Locate the cell with the specified text and output its (X, Y) center coordinate. 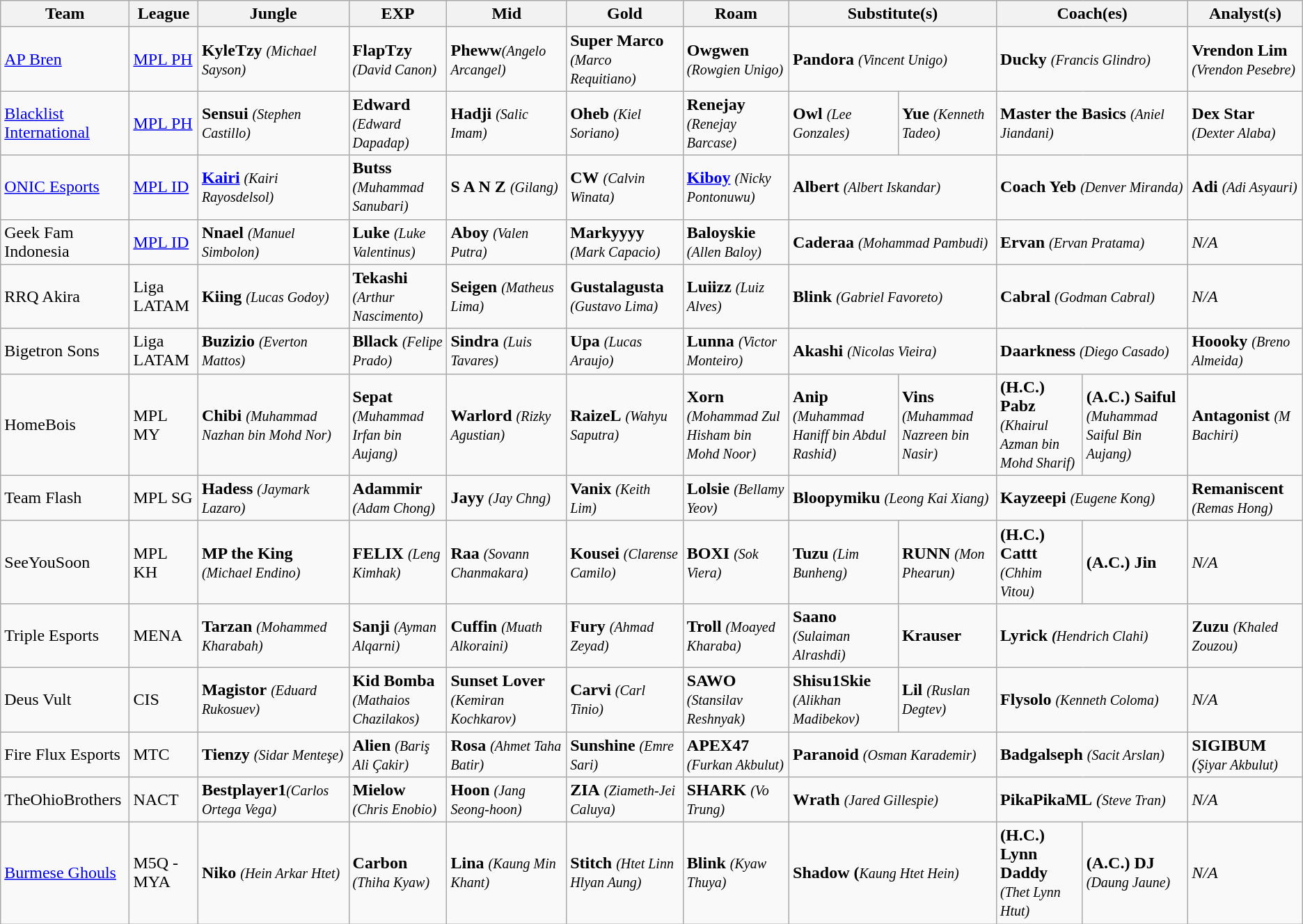
Tuzu (Lim Bunheng) (844, 562)
(H.C.) Lynn Daddy (Thet Lynn Htut) (1040, 873)
Bllack (Felipe Prado) (398, 351)
MTC (164, 754)
CIS (164, 699)
Coach Yeb (Denver Miranda) (1093, 187)
Markyyyy (Mark Capacio) (625, 242)
Carbon (Thiha Kyaw) (398, 873)
MENA (164, 635)
Bloopymiku (Leong Kai Xiang) (893, 498)
RUNN (Mon Phearun) (947, 562)
KyleTzy (Michael Sayson) (273, 59)
Butss (Muhammad Sanubari) (398, 187)
SeeYouSoon (65, 562)
SHARK (Vo Trung) (736, 800)
M5Q - MYA (164, 873)
TheOhioBrothers (65, 800)
Owl (Lee Gonzales) (844, 123)
Blink (Gabriel Favoreto) (893, 296)
MP the King (Michael Endino) (273, 562)
Mid (507, 14)
Blacklist International (65, 123)
Deus Vult (65, 699)
Fire Flux Esports (65, 754)
Vins (Muhammad Nazreen bin Nasir) (947, 424)
Carvi (Carl Tinio) (625, 699)
Blink (Kyaw Thuya) (736, 873)
APEX47 (Furkan Akbulut) (736, 754)
Oheb (Kiel Soriano) (625, 123)
Rosa (Ahmet Taha Batir) (507, 754)
Team (65, 14)
Magistor (Eduard Rukosuev) (273, 699)
Nnael (Manuel Simbolon) (273, 242)
(A.C.) Jin (1135, 562)
Upa (Lucas Araujo) (625, 351)
Kid Bomba (Mathaios Chazilakos) (398, 699)
Warlord (Rizky Agustian) (507, 424)
Hoon (Jang Seong-hoon) (507, 800)
Pandora (Vincent Unigo) (893, 59)
Xorn (Mohammad Zul Hisham bin Mohd Noor) (736, 424)
Shadow (Kaung Htet Hein) (893, 873)
(A.C.) Saiful (Muhammad Saiful Bin Aujang) (1135, 424)
Ervan (Ervan Pratama) (1093, 242)
S A N Z (Gilang) (507, 187)
Badgalseph (Sacit Arslan) (1093, 754)
MPL KH (164, 562)
Analyst(s) (1245, 14)
Hoooky (Breno Almeida) (1245, 351)
Ducky (Francis Glindro) (1093, 59)
Paranoid (Osman Karademir) (893, 754)
Seigen (Matheus Lima) (507, 296)
Jungle (273, 14)
Mielow (Chris Enobio) (398, 800)
PikaPikaML (Steve Tran) (1093, 800)
Chibi (Muhammad Nazhan bin Mohd Nor) (273, 424)
Hadji (Salic Imam) (507, 123)
Tienzy (Sidar Menteşe) (273, 754)
Bestplayer1(Carlos Ortega Vega) (273, 800)
EXP (398, 14)
Alien (Bariş Ali Çakir) (398, 754)
Master the Basics (Aniel Jiandani) (1093, 123)
Adammir (Adam Chong) (398, 498)
Sepat (Muhammad Irfan bin Aujang) (398, 424)
Caderaa (Mohammad Pambudi) (893, 242)
Super Marco (Marco Requitiano) (625, 59)
Jayy (Jay Chng) (507, 498)
Krauser (947, 635)
Tekashi (Arthur Nascimento) (398, 296)
FlapTzy (David Canon) (398, 59)
ONIC Esports (65, 187)
Lil (Ruslan Degtev) (947, 699)
Daarkness (Diego Casado) (1093, 351)
Sunshine (Emre Sari) (625, 754)
Albert (Albert Iskandar) (893, 187)
Shisu1Skie (Alikhan Madibekov) (844, 699)
Stitch (Htet Linn Hlyan Aung) (625, 873)
Akashi (Nicolas Vieira) (893, 351)
FELIX (Leng Kimhak) (398, 562)
HomeBois (65, 424)
Adi (Adi Asyauri) (1245, 187)
Substitute(s) (893, 14)
Triple Esports (65, 635)
Wrath (Jared Gillespie) (893, 800)
(A.C.) DJ (Daung Jaune) (1135, 873)
Owgwen (Rowgien Unigo) (736, 59)
Vrendon Lim (Vrendon Pesebre) (1245, 59)
Aboy (Valen Putra) (507, 242)
RaizeL (Wahyu Saputra) (625, 424)
Remaniscent (Remas Hong) (1245, 498)
SAWO (Stansilav Reshnyak) (736, 699)
ZIA (Ziameth-Jei Caluya) (625, 800)
Flysolo (Kenneth Coloma) (1093, 699)
Kiing (Lucas Godoy) (273, 296)
Roam (736, 14)
Saano (Sulaiman Alrashdi) (844, 635)
Fury (Ahmad Zeyad) (625, 635)
MPL SG (164, 498)
Dex Star (Dexter Alaba) (1245, 123)
Gustalagusta (Gustavo Lima) (625, 296)
Pheww(Angelo Arcangel) (507, 59)
Kayzeepi (Eugene Kong) (1093, 498)
Team Flash (65, 498)
Tarzan (Mohammed Kharabah) (273, 635)
League (164, 14)
Lina (Kaung Min Khant) (507, 873)
Burmese Ghouls (65, 873)
Raa (Sovann Chanmakara) (507, 562)
Cabral (Godman Cabral) (1093, 296)
Kiboy (Nicky Pontonuwu) (736, 187)
Niko (Hein Arkar Htet) (273, 873)
Geek Fam Indonesia (65, 242)
Kairi (Kairi Rayosdelsol) (273, 187)
Gold (625, 14)
Renejay (Renejay Barcase) (736, 123)
Sindra (Luis Tavares) (507, 351)
Sensui (Stephen Castillo) (273, 123)
Troll (Moayed Kharaba) (736, 635)
Lunna (Victor Monteiro) (736, 351)
CW (Calvin Winata) (625, 187)
Baloyskie (Allen Baloy) (736, 242)
MPL MY (164, 424)
AP Bren (65, 59)
Bigetron Sons (65, 351)
SIGIBUM (Şiyar Akbulut) (1245, 754)
Vanix (Keith Lim) (625, 498)
Lolsie (Bellamy Yeov) (736, 498)
Hadess (Jaymark Lazaro) (273, 498)
Sanji (Ayman Alqarni) (398, 635)
NACT (164, 800)
Cuffin (Muath Alkoraini) (507, 635)
RRQ Akira (65, 296)
Buzizio (Everton Mattos) (273, 351)
BOXI (Sok Viera) (736, 562)
Anip (Muhammad Haniff bin Abdul Rashid) (844, 424)
Zuzu (Khaled Zouzou) (1245, 635)
Luke (Luke Valentinus) (398, 242)
Kousei (Clarense Camilo) (625, 562)
Luiizz (Luiz Alves) (736, 296)
Lyrick (Hendrich Clahi) (1093, 635)
Edward (Edward Dapadap) (398, 123)
Yue (Kenneth Tadeo) (947, 123)
(H.C.) Pabz (Khairul Azman bin Mohd Sharif) (1040, 424)
(H.C.) Cattt (Chhim Vitou) (1040, 562)
Coach(es) (1093, 14)
Antagonist (M Bachiri) (1245, 424)
Sunset Lover (Kemiran Kochkarov) (507, 699)
